Extract the [X, Y] coordinate from the center of the cell holding the provided text.  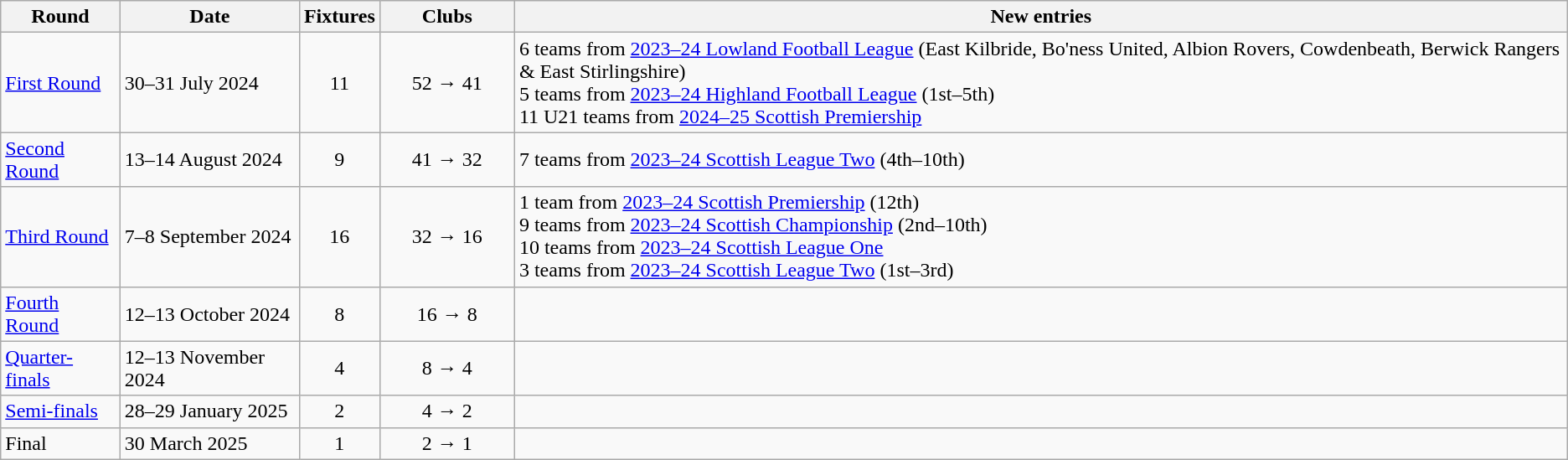
Quarter-finals [60, 369]
16 → 8 [447, 313]
Fixtures [339, 17]
Date [209, 17]
52 → 41 [447, 82]
First Round [60, 82]
Clubs [447, 17]
13–14 August 2024 [209, 159]
Second Round [60, 159]
1 [339, 443]
Final [60, 443]
8 [339, 313]
11 [339, 82]
32 → 16 [447, 236]
7–8 September 2024 [209, 236]
30–31 July 2024 [209, 82]
12–13 October 2024 [209, 313]
Fourth Round [60, 313]
4 [339, 369]
Third Round [60, 236]
8 → 4 [447, 369]
2 → 1 [447, 443]
4 → 2 [447, 411]
7 teams from 2023–24 Scottish League Two (4th–10th) [1040, 159]
2 [339, 411]
16 [339, 236]
28–29 January 2025 [209, 411]
New entries [1040, 17]
9 [339, 159]
Semi-finals [60, 411]
30 March 2025 [209, 443]
41 → 32 [447, 159]
Round [60, 17]
12–13 November 2024 [209, 369]
